Output the (x, y) coordinate of the center of the cell containing the given text.  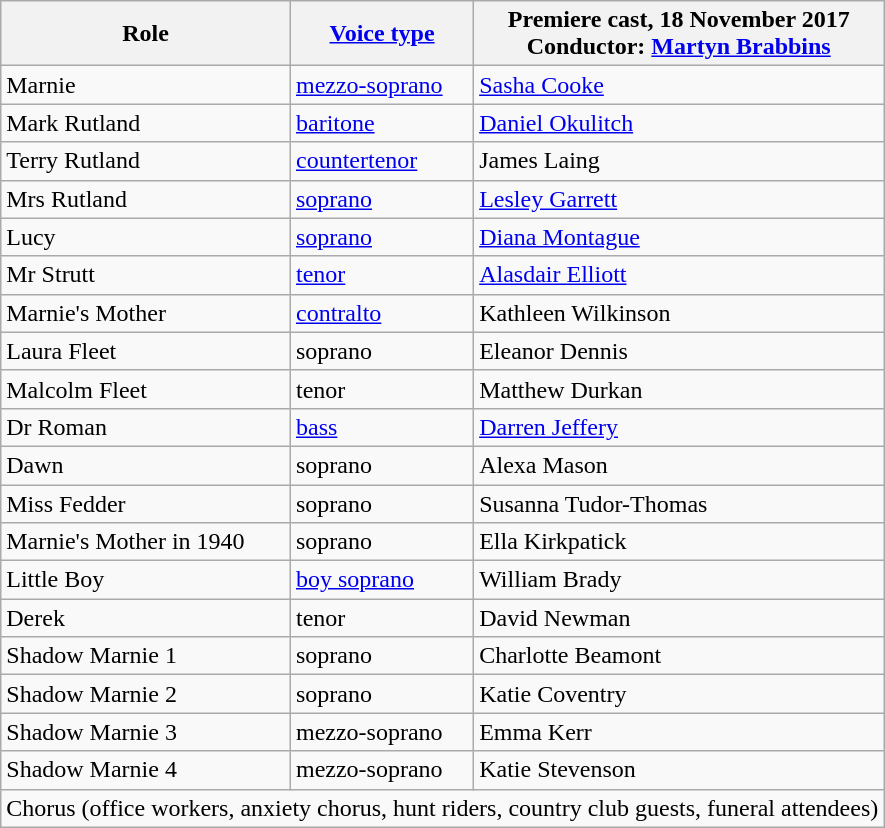
Katie Stevenson (679, 770)
Premiere cast, 18 November 2017Conductor: Martyn Brabbins (679, 34)
Voice type (382, 34)
Mrs Rutland (146, 199)
Charlotte Beamont (679, 656)
bass (382, 427)
Alexa Mason (679, 465)
Diana Montague (679, 237)
Laura Fleet (146, 351)
Katie Coventry (679, 694)
Shadow Marnie 3 (146, 732)
countertenor (382, 161)
Derek (146, 618)
Dr Roman (146, 427)
Susanna Tudor-Thomas (679, 503)
Terry Rutland (146, 161)
Role (146, 34)
baritone (382, 123)
Eleanor Dennis (679, 351)
Shadow Marnie 1 (146, 656)
Marnie (146, 85)
boy soprano (382, 580)
Darren Jeffery (679, 427)
Lucy (146, 237)
Dawn (146, 465)
Marnie's Mother (146, 313)
William Brady (679, 580)
contralto (382, 313)
Mr Strutt (146, 275)
Mark Rutland (146, 123)
James Laing (679, 161)
Marnie's Mother in 1940 (146, 542)
Shadow Marnie 2 (146, 694)
Shadow Marnie 4 (146, 770)
Lesley Garrett (679, 199)
Chorus (office workers, anxiety chorus, hunt riders, country club guests, funeral attendees) (442, 808)
Malcolm Fleet (146, 389)
Ella Kirkpatick (679, 542)
Miss Fedder (146, 503)
Sasha Cooke (679, 85)
Alasdair Elliott (679, 275)
Little Boy (146, 580)
Daniel Okulitch (679, 123)
Emma Kerr (679, 732)
Matthew Durkan (679, 389)
David Newman (679, 618)
Kathleen Wilkinson (679, 313)
